Extract the (X, Y) coordinate from the center of the cell holding the provided text.  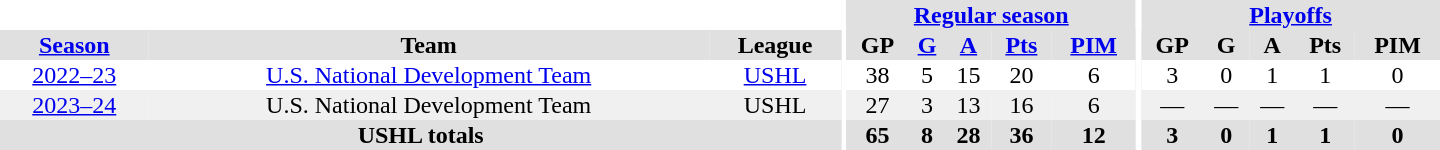
Playoffs (1290, 15)
15 (968, 75)
36 (1022, 135)
Season (74, 45)
5 (926, 75)
Regular season (991, 15)
2023–24 (74, 105)
28 (968, 135)
13 (968, 105)
38 (877, 75)
65 (877, 135)
Team (429, 45)
USHL totals (420, 135)
27 (877, 105)
2022–23 (74, 75)
16 (1022, 105)
League (776, 45)
20 (1022, 75)
8 (926, 135)
12 (1094, 135)
